From the cell containing the given text, extract its center point as [x, y] coordinate. 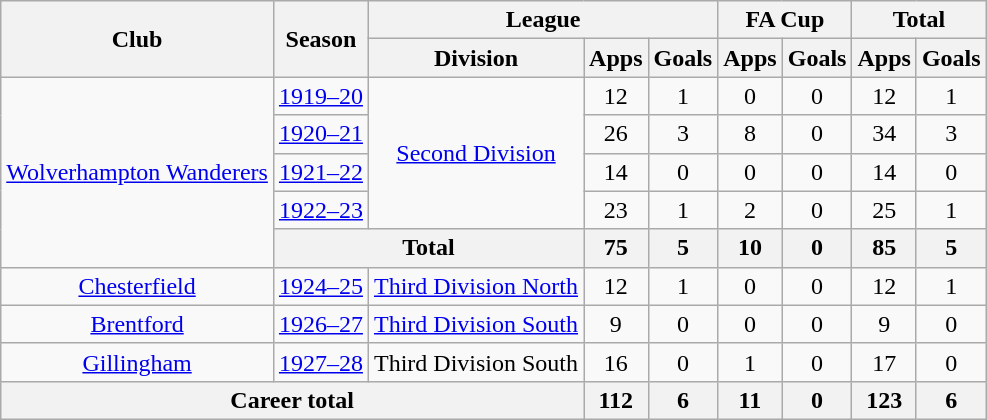
Chesterfield [138, 286]
1920–21 [320, 134]
10 [750, 248]
Gillingham [138, 362]
Division [476, 58]
2 [750, 210]
85 [884, 248]
1921–22 [320, 172]
Wolverhampton Wanderers [138, 172]
1924–25 [320, 286]
1927–28 [320, 362]
23 [616, 210]
123 [884, 400]
League [542, 20]
26 [616, 134]
11 [750, 400]
1922–23 [320, 210]
Third Division North [476, 286]
Second Division [476, 153]
1919–20 [320, 96]
17 [884, 362]
Club [138, 39]
1926–27 [320, 324]
Brentford [138, 324]
16 [616, 362]
8 [750, 134]
112 [616, 400]
Season [320, 39]
FA Cup [785, 20]
25 [884, 210]
Career total [292, 400]
34 [884, 134]
75 [616, 248]
